Find where the given text appears and provide that cell's center as (X, Y) coordinate. 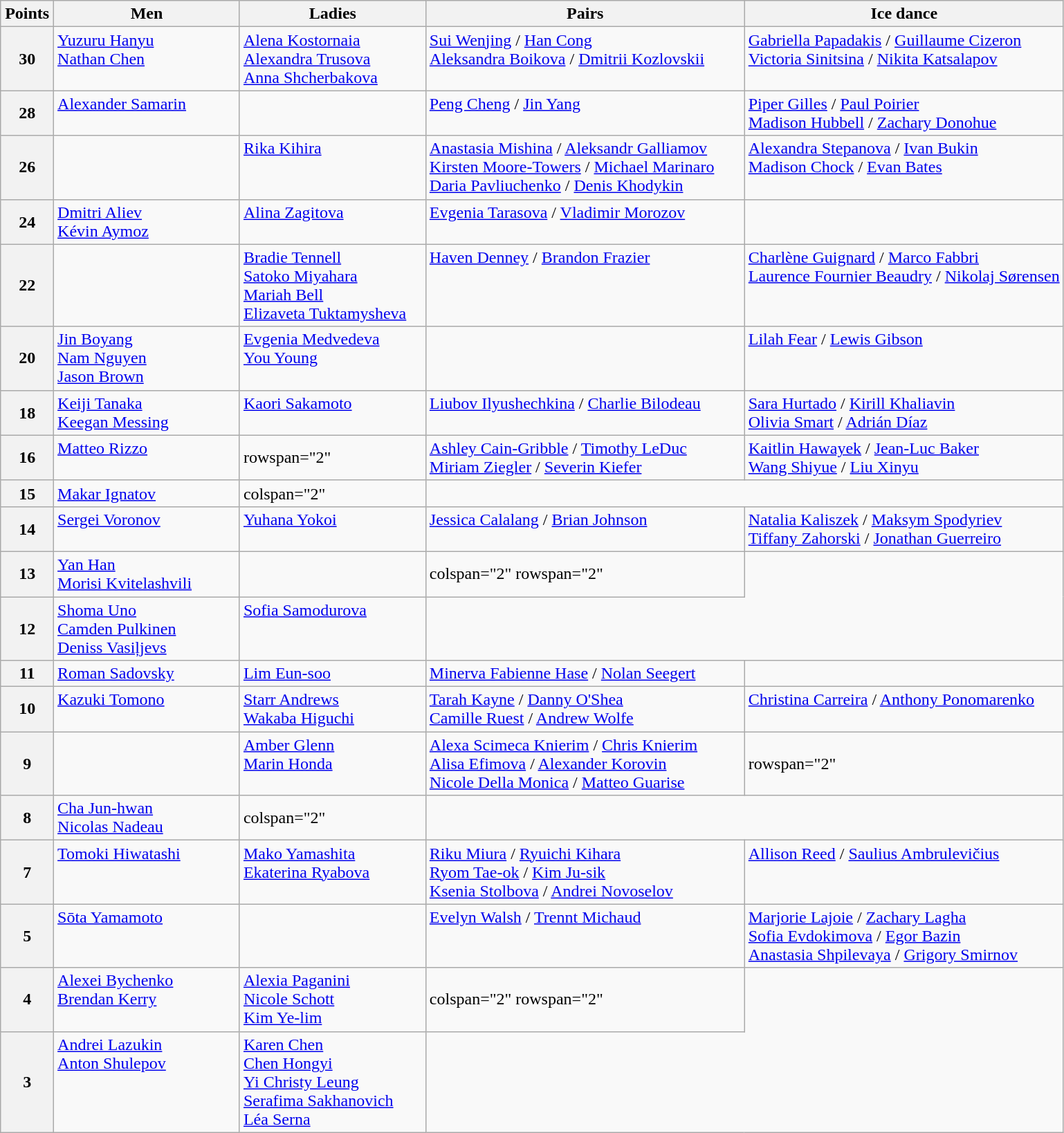
Alexei Bychenko Brendan Kerry (147, 1000)
Kaori Sakamoto (332, 412)
Roman Sadovsky (147, 674)
Sui Wenjing / Han Cong Aleksandra Boikova / Dmitrii Kozlovskii (585, 59)
Starr Andrews Wakaba Higuchi (332, 710)
Sōta Yamamoto (147, 936)
Tarah Kayne / Danny O'Shea Camille Ruest / Andrew Wolfe (585, 710)
Alena Kostornaia Alexandra Trusova Anna Shcherbakova (332, 59)
Peng Cheng / Jin Yang (585, 113)
Points (28, 14)
Evelyn Walsh / Trennt Michaud (585, 936)
Yan Han Morisi Kvitelashvili (147, 574)
Lim Eun-soo (332, 674)
Ice dance (904, 14)
12 (28, 628)
11 (28, 674)
26 (28, 167)
Ashley Cain-Gribble / Timothy LeDuc Miriam Ziegler / Severin Kiefer (585, 458)
Anastasia Mishina / Aleksandr Galliamov Kirsten Moore-Towers / Michael Marinaro Daria Pavliuchenko / Denis Khodykin (585, 167)
Shoma Uno Camden Pulkinen Deniss Vasiļjevs (147, 628)
Keiji Tanaka Keegan Messing (147, 412)
Minerva Fabienne Hase / Nolan Seegert (585, 674)
Rika Kihira (332, 167)
Natalia Kaliszek / Maksym Spodyriev Tiffany Zahorski / Jonathan Guerreiro (904, 528)
Men (147, 14)
Allison Reed / Saulius Ambrulevičius (904, 872)
Kazuki Tomono (147, 710)
Alexa Scimeca Knierim / Chris Knierim Alisa Efimova / Alexander Korovin Nicole Della Monica / Matteo Guarise (585, 764)
Evgenia Tarasova / Vladimir Morozov (585, 221)
Charlène Guignard / Marco Fabbri Laurence Fournier Beaudry / Nikolaj Sørensen (904, 285)
Mako Yamashita Ekaterina Ryabova (332, 872)
14 (28, 528)
Cha Jun-hwan Nicolas Nadeau (147, 818)
Gabriella Papadakis / Guillaume Cizeron Victoria Sinitsina / Nikita Katsalapov (904, 59)
Kaitlin Hawayek / Jean-Luc Baker Wang Shiyue / Liu Xinyu (904, 458)
Alexandra Stepanova / Ivan Bukin Madison Chock / Evan Bates (904, 167)
3 (28, 1082)
4 (28, 1000)
10 (28, 710)
Sofia Samodurova (332, 628)
7 (28, 872)
Karen Chen Chen Hongyi Yi Christy Leung Serafima Sakhanovich Léa Serna (332, 1082)
Jin Boyang Nam Nguyen Jason Brown (147, 358)
Jessica Calalang / Brian Johnson (585, 528)
Marjorie Lajoie / Zachary Lagha Sofia Evdokimova / Egor Bazin Anastasia Shpilevaya / Grigory Smirnov (904, 936)
24 (28, 221)
Pairs (585, 14)
Alina Zagitova (332, 221)
Amber Glenn Marin Honda (332, 764)
8 (28, 818)
18 (28, 412)
Piper Gilles / Paul Poirier Madison Hubbell / Zachary Donohue (904, 113)
Matteo Rizzo (147, 458)
Evgenia Medvedeva You Young (332, 358)
16 (28, 458)
Alexia Paganini Nicole Schott Kim Ye-lim (332, 1000)
Makar Ignatov (147, 493)
Haven Denney / Brandon Frazier (585, 285)
30 (28, 59)
Tomoki Hiwatashi (147, 872)
Christina Carreira / Anthony Ponomarenko (904, 710)
Lilah Fear / Lewis Gibson (904, 358)
Sara Hurtado / Kirill Khaliavin Olivia Smart / Adrián Díaz (904, 412)
Bradie Tennell Satoko Miyahara Mariah Bell Elizaveta Tuktamysheva (332, 285)
5 (28, 936)
13 (28, 574)
Riku Miura / Ryuichi Kihara Ryom Tae-ok / Kim Ju-sik Ksenia Stolbova / Andrei Novoselov (585, 872)
28 (28, 113)
20 (28, 358)
Liubov Ilyushechkina / Charlie Bilodeau (585, 412)
Andrei Lazukin Anton Shulepov (147, 1082)
9 (28, 764)
Dmitri Aliev Kévin Aymoz (147, 221)
Sergei Voronov (147, 528)
Ladies (332, 14)
Yuhana Yokoi (332, 528)
22 (28, 285)
15 (28, 493)
Yuzuru Hanyu Nathan Chen (147, 59)
Alexander Samarin (147, 113)
